Provide the [x, y] coordinate of the cell's center where the given text is located.  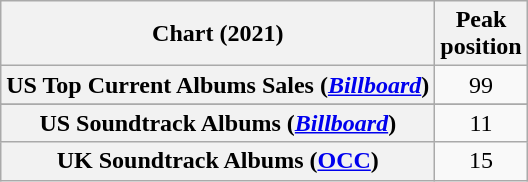
99 [481, 85]
UK Soundtrack Albums (OCC) [218, 161]
Chart (2021) [218, 34]
Peakposition [481, 34]
11 [481, 123]
US Soundtrack Albums (Billboard) [218, 123]
US Top Current Albums Sales (Billboard) [218, 85]
15 [481, 161]
